Return [x, y] of the center of cell containing provided text 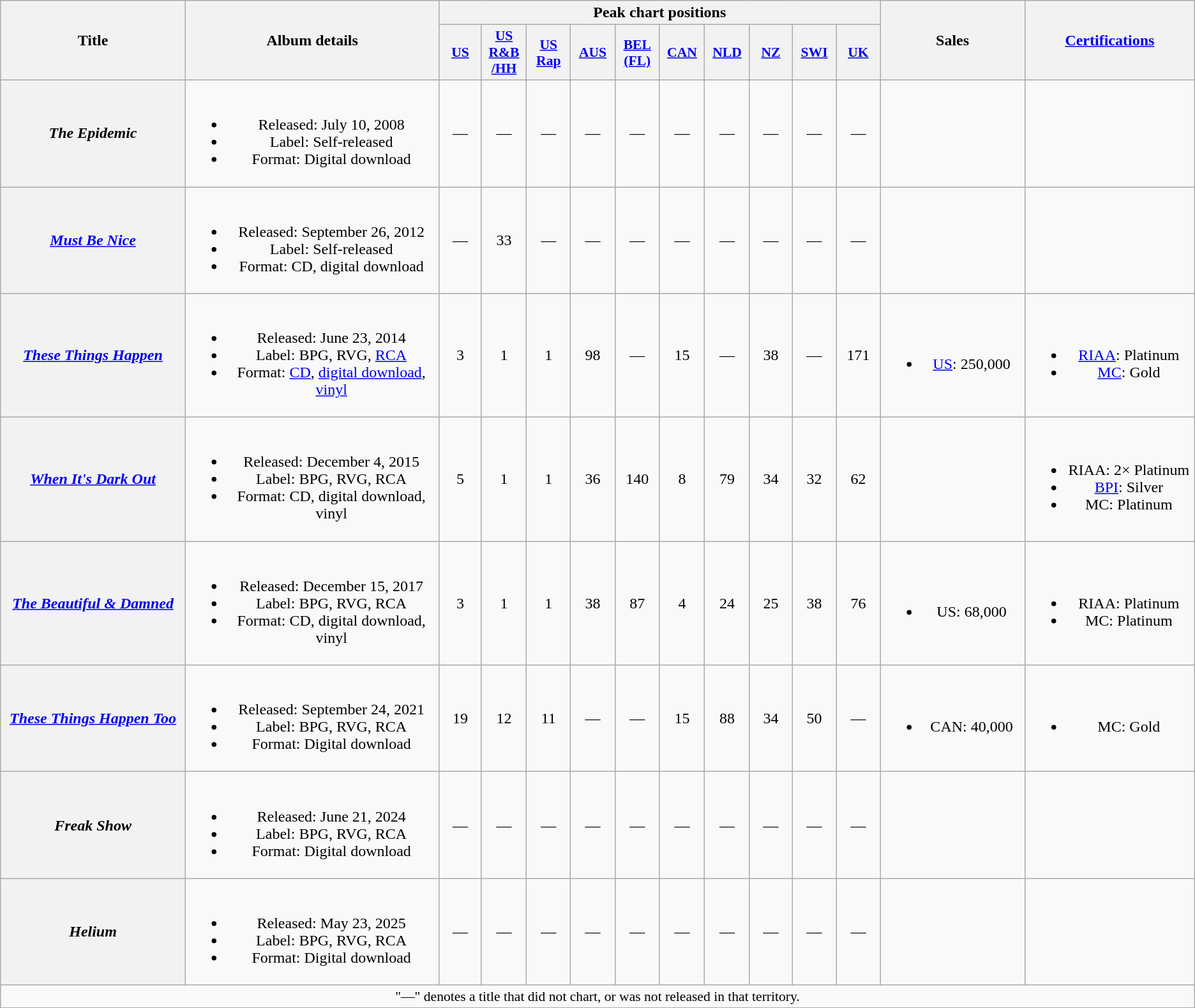
87 [637, 603]
33 [504, 240]
SWI [815, 52]
Certifications [1109, 41]
RIAA: PlatinumMC: Gold [1109, 356]
NLD [727, 52]
AUS [593, 52]
11 [549, 719]
Released: June 21, 2024Label: BPG, RVG, RCAFormat: Digital download [312, 825]
Sales [952, 41]
Freak Show [93, 825]
These Things Happen Too [93, 719]
When It's Dark Out [93, 479]
24 [727, 603]
Released: June 23, 2014Label: BPG, RVG, RCAFormat: CD, digital download, vinyl [312, 356]
The Epidemic [93, 133]
These Things Happen [93, 356]
32 [815, 479]
12 [504, 719]
5 [460, 479]
Released: September 24, 2021Label: BPG, RVG, RCAFormat: Digital download [312, 719]
CAN [682, 52]
Must Be Nice [93, 240]
171 [858, 356]
Released: December 4, 2015Label: BPG, RVG, RCAFormat: CD, digital download, vinyl [312, 479]
Helium [93, 932]
62 [858, 479]
The Beautiful & Damned [93, 603]
US Rap [549, 52]
BEL(FL) [637, 52]
88 [727, 719]
Released: December 15, 2017Label: BPG, RVG, RCAFormat: CD, digital download, vinyl [312, 603]
25 [771, 603]
Title [93, 41]
140 [637, 479]
US: 68,000 [952, 603]
50 [815, 719]
36 [593, 479]
19 [460, 719]
98 [593, 356]
USR&B/HH [504, 52]
76 [858, 603]
US [460, 52]
RIAA: PlatinumMC: Platinum [1109, 603]
NZ [771, 52]
CAN: 40,000 [952, 719]
RIAA: 2× PlatinumBPI: SilverMC: Platinum [1109, 479]
Album details [312, 41]
MC: Gold [1109, 719]
UK [858, 52]
4 [682, 603]
Released: May 23, 2025Label: BPG, RVG, RCAFormat: Digital download [312, 932]
"—" denotes a title that did not chart, or was not released in that territory. [597, 997]
8 [682, 479]
Peak chart positions [660, 13]
Released: September 26, 2012Label: Self-releasedFormat: CD, digital download [312, 240]
79 [727, 479]
Released: July 10, 2008Label: Self-releasedFormat: Digital download [312, 133]
US: 250,000 [952, 356]
